Detect which cell encompasses the target text, then output its (X, Y) center coordinate. 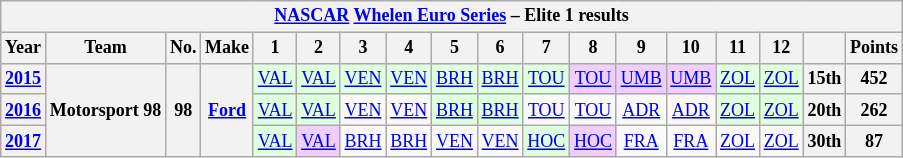
15th (824, 78)
7 (546, 48)
1 (274, 48)
20th (824, 110)
8 (594, 48)
2017 (24, 140)
10 (691, 48)
98 (184, 110)
5 (455, 48)
30th (824, 140)
12 (781, 48)
Ford (228, 110)
2016 (24, 110)
No. (184, 48)
Motorsport 98 (105, 110)
6 (500, 48)
3 (363, 48)
262 (874, 110)
9 (641, 48)
87 (874, 140)
Team (105, 48)
452 (874, 78)
NASCAR Whelen Euro Series – Elite 1 results (452, 16)
2 (318, 48)
4 (409, 48)
Points (874, 48)
Year (24, 48)
Make (228, 48)
11 (738, 48)
2015 (24, 78)
